Scan for the cell matching the given text and deliver its [x, y] coordinate at center. 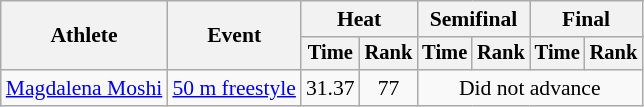
Semifinal [473, 19]
Final [586, 19]
50 m freestyle [234, 88]
77 [389, 88]
Event [234, 36]
Athlete [84, 36]
Heat [359, 19]
31.37 [330, 88]
Did not advance [530, 88]
Magdalena Moshi [84, 88]
